Identify which cell holds the provided text, then report its [X, Y] central coordinate. 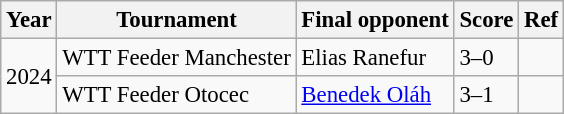
Elias Ranefur [375, 58]
WTT Feeder Otocec [176, 95]
Final opponent [375, 20]
Ref [542, 20]
3–1 [486, 95]
WTT Feeder Manchester [176, 58]
Benedek Oláh [375, 95]
Score [486, 20]
Year [29, 20]
3–0 [486, 58]
Tournament [176, 20]
2024 [29, 76]
